Return [X, Y] of the center of cell containing provided text 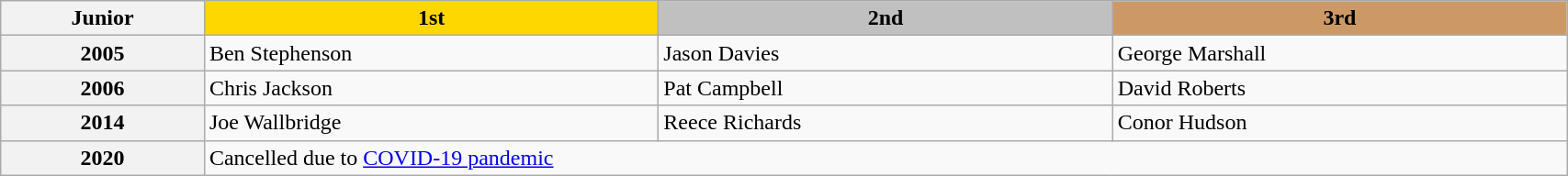
David Roberts [1339, 88]
Pat Campbell [886, 88]
Junior [103, 18]
2nd [886, 18]
2014 [103, 123]
Reece Richards [886, 123]
Cancelled due to COVID-19 pandemic [886, 158]
2005 [103, 53]
3rd [1339, 18]
Jason Davies [886, 53]
1st [431, 18]
Ben Stephenson [431, 53]
Joe Wallbridge [431, 123]
George Marshall [1339, 53]
Conor Hudson [1339, 123]
2006 [103, 88]
Chris Jackson [431, 88]
2020 [103, 158]
